Capture the cell that displays the provided text and extract its [x, y] central coordinate. 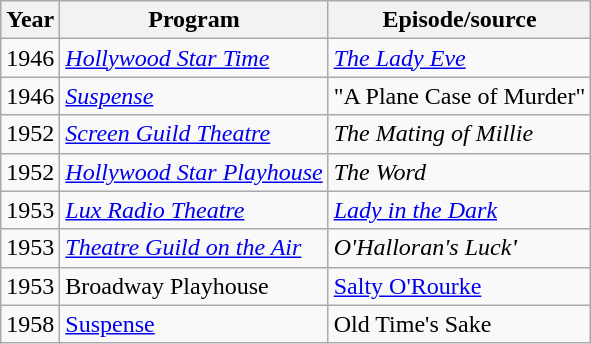
The Word [460, 172]
1958 [30, 324]
Broadway Playhouse [194, 286]
Hollywood Star Time [194, 58]
Screen Guild Theatre [194, 134]
Hollywood Star Playhouse [194, 172]
Program [194, 20]
Year [30, 20]
Lady in the Dark [460, 210]
"A Plane Case of Murder" [460, 96]
Old Time's Sake [460, 324]
Episode/source [460, 20]
The Mating of Millie [460, 134]
The Lady Eve [460, 58]
O'Halloran's Luck' [460, 248]
Lux Radio Theatre [194, 210]
Salty O'Rourke [460, 286]
Theatre Guild on the Air [194, 248]
